Determine the [x, y] coordinate at the center of the cell enclosing the given text.  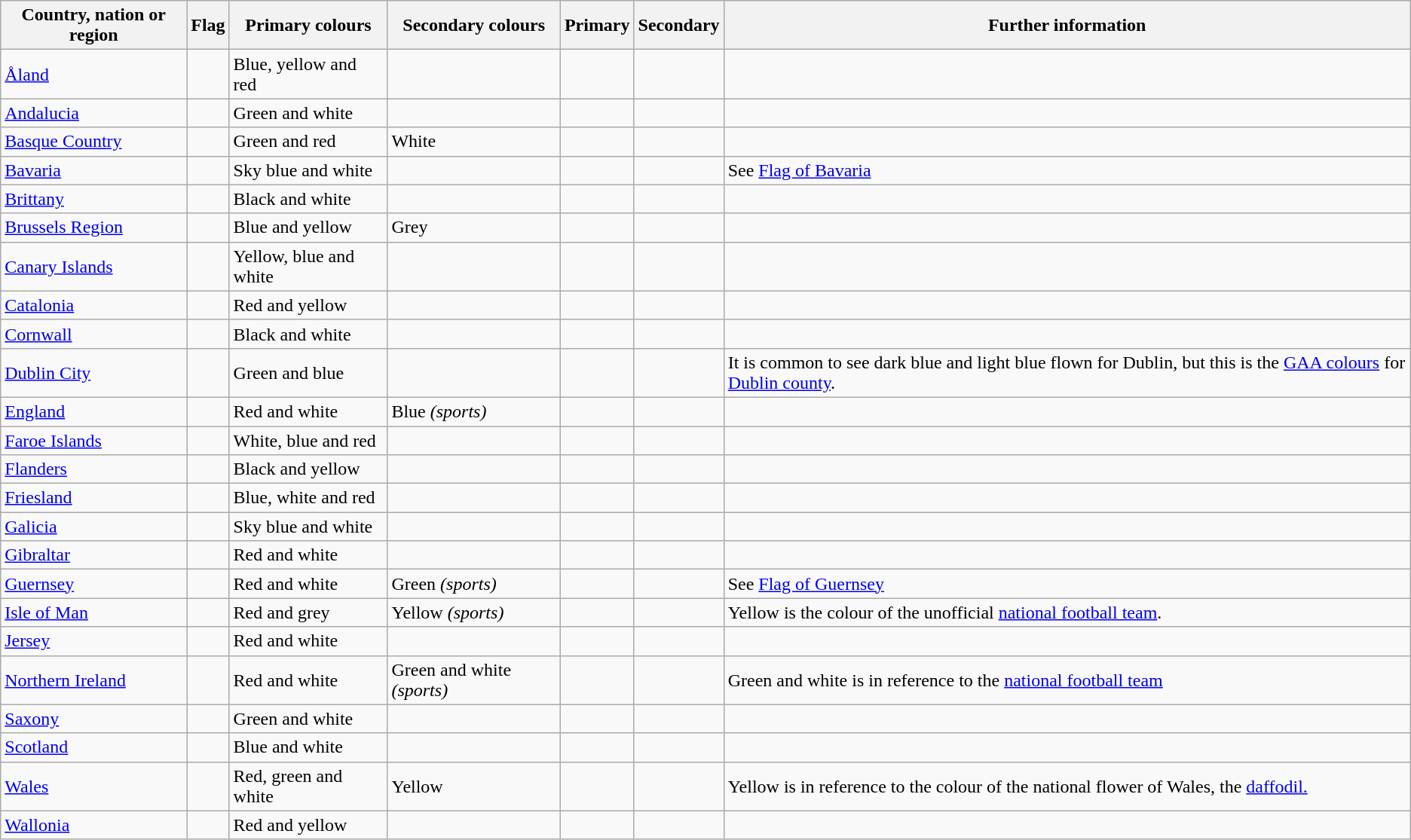
Yellow, blue and white [308, 267]
Further information [1067, 26]
See Flag of Bavaria [1067, 170]
Scotland [93, 747]
Jersey [93, 641]
Brittany [93, 199]
Yellow is in reference to the colour of the national flower of Wales, the daffodil. [1067, 787]
Saxony [93, 719]
Basque Country [93, 142]
Åland [93, 74]
Canary Islands [93, 267]
Primary colours [308, 26]
Secondary [678, 26]
Cornwall [93, 334]
Yellow [473, 787]
Blue, white and red [308, 498]
Green and red [308, 142]
Friesland [93, 498]
It is common to see dark blue and light blue flown for Dublin, but this is the GAA colours for Dublin county. [1067, 372]
Gibraltar [93, 555]
Blue, yellow and red [308, 74]
Wallonia [93, 825]
Yellow (sports) [473, 612]
Secondary colours [473, 26]
Green and white (sports) [473, 680]
Yellow is the colour of the unofficial national football team. [1067, 612]
Green (sports) [473, 584]
Brussels Region [93, 228]
Red and grey [308, 612]
Primary [597, 26]
Blue and yellow [308, 228]
Isle of Man [93, 612]
Wales [93, 787]
Country, nation or region [93, 26]
England [93, 411]
Catalonia [93, 305]
Black and yellow [308, 469]
Northern Ireland [93, 680]
Grey [473, 228]
Blue (sports) [473, 411]
White [473, 142]
Guernsey [93, 584]
Green and blue [308, 372]
Green and white is in reference to the national football team [1067, 680]
Red, green and white [308, 787]
Flanders [93, 469]
Andalucia [93, 113]
Blue and white [308, 747]
Dublin City [93, 372]
Flag [208, 26]
White, blue and red [308, 441]
See Flag of Guernsey [1067, 584]
Galicia [93, 527]
Bavaria [93, 170]
Faroe Islands [93, 441]
